Return [x, y] of the center of cell containing provided text 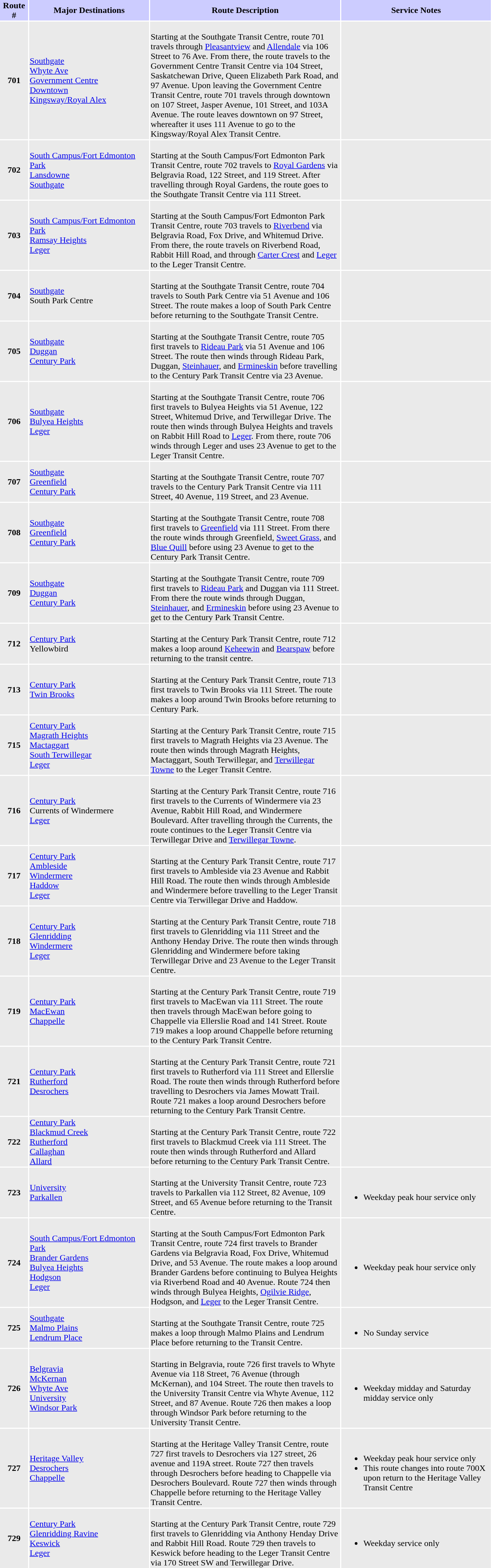
South Campus/Fort Edmonton ParkBrander GardensBulyea HeightsHodgsonLeger [89, 1263]
Century ParkRutherfordDesrochers [89, 1081]
705 [14, 351]
SouthgateMalmo PlainsLendrum Place [89, 1328]
BelgraviaMcKernanWhyte AveUniversityWindsor Park [89, 1389]
708 [14, 532]
718 [14, 941]
709 [14, 593]
Route # [14, 10]
727 [14, 1468]
Century ParkAmblesideWindermereHaddowLeger [89, 876]
SouthgateWhyte AveGovernment CentreDowntownKingsway/Royal Alex [89, 81]
716 [14, 810]
No Sunday service [416, 1328]
Weekday service only [416, 1538]
Century ParkCurrents of WindermereLeger [89, 810]
715 [14, 745]
723 [14, 1192]
Major Destinations [89, 10]
Century ParkBlackmud CreekRutherfordCallaghanAllard [89, 1142]
Century ParkTwin Brooks [89, 690]
Starting at the Southgate Transit Centre, route 707 travels to the Century Park Transit Centre via 111 Street, 40 Avenue, 119 Street, and 23 Avenue. [245, 482]
Starting at the Southgate Transit Centre, route 725 makes a loop through Malmo Plains and Lendrum Place before returning to the Transit Centre. [245, 1328]
712 [14, 644]
702 [14, 170]
Route Description [245, 10]
729 [14, 1538]
717 [14, 876]
South Campus/Fort Edmonton ParkLansdowneSouthgate [89, 170]
701 [14, 81]
Service Notes [416, 10]
Century ParkYellowbird [89, 644]
704 [14, 296]
713 [14, 690]
Heritage ValleyDesrochersChappelle [89, 1468]
719 [14, 1011]
725 [14, 1328]
721 [14, 1081]
706 [14, 422]
Century ParkGlenriddingWindermereLeger [89, 941]
SouthgateBulyea HeightsLeger [89, 422]
Century ParkMagrath HeightsMactaggartSouth TerwillegarLeger [89, 745]
726 [14, 1389]
Century ParkMacEwanChappelle [89, 1011]
Weekday peak hour service onlyThis route changes into route 700X upon return to the Heritage Valley Transit Centre [416, 1468]
703 [14, 235]
South Campus/Fort Edmonton ParkRamsay HeightsLeger [89, 235]
Weekday midday and Saturday midday service only [416, 1389]
UniversityParkallen [89, 1192]
Starting at the Century Park Transit Centre, route 712 makes a loop around Keheewin and Bearspaw before returning to the transit centre. [245, 644]
722 [14, 1142]
SouthgateSouth Park Centre [89, 296]
Century ParkGlenridding RavineKeswickLeger [89, 1538]
724 [14, 1263]
707 [14, 482]
